Provide the (X, Y) coordinate of the cell's center where the given text is located.  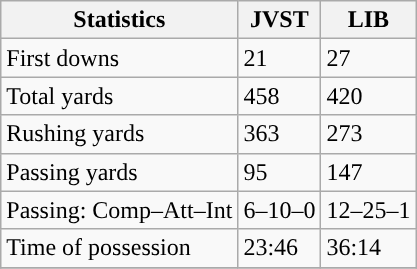
Total yards (120, 96)
23:46 (280, 248)
147 (368, 172)
21 (280, 58)
LIB (368, 20)
36:14 (368, 248)
Rushing yards (120, 134)
363 (280, 134)
JVST (280, 20)
458 (280, 96)
Time of possession (120, 248)
420 (368, 96)
6–10–0 (280, 210)
Statistics (120, 20)
273 (368, 134)
Passing yards (120, 172)
First downs (120, 58)
27 (368, 58)
12–25–1 (368, 210)
Passing: Comp–Att–Int (120, 210)
95 (280, 172)
